Detect which cell encompasses the target text, then output its (X, Y) center coordinate. 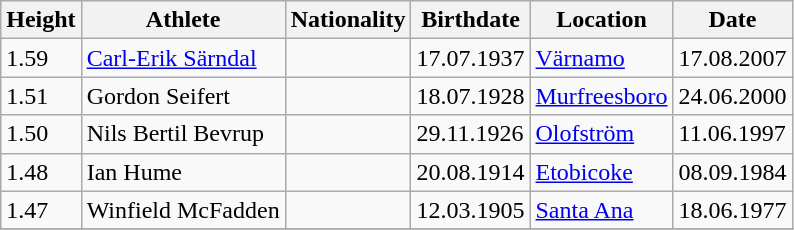
Date (732, 20)
1.50 (41, 134)
1.59 (41, 58)
Olofström (602, 134)
Gordon Seifert (183, 96)
18.07.1928 (470, 96)
17.07.1937 (470, 58)
Nils Bertil Bevrup (183, 134)
1.48 (41, 172)
20.08.1914 (470, 172)
24.06.2000 (732, 96)
29.11.1926 (470, 134)
Birthdate (470, 20)
Height (41, 20)
Ian Hume (183, 172)
11.06.1997 (732, 134)
Nationality (348, 20)
Winfield McFadden (183, 210)
1.47 (41, 210)
Santa Ana (602, 210)
17.08.2007 (732, 58)
Athlete (183, 20)
08.09.1984 (732, 172)
1.51 (41, 96)
Carl-Erik Särndal (183, 58)
18.06.1977 (732, 210)
Murfreesboro (602, 96)
Etobicoke (602, 172)
Location (602, 20)
12.03.1905 (470, 210)
Värnamo (602, 58)
